Determine the [x, y] coordinate at the center of the cell enclosing the given text.  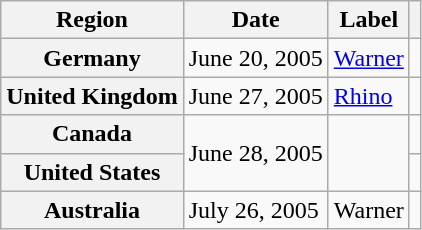
June 27, 2005 [256, 96]
Canada [92, 134]
July 26, 2005 [256, 210]
United States [92, 172]
June 20, 2005 [256, 58]
Region [92, 20]
Label [368, 20]
Germany [92, 58]
Date [256, 20]
Australia [92, 210]
June 28, 2005 [256, 153]
United Kingdom [92, 96]
Rhino [368, 96]
